Provide the (x, y) coordinate of the cell's center where the given text is located.  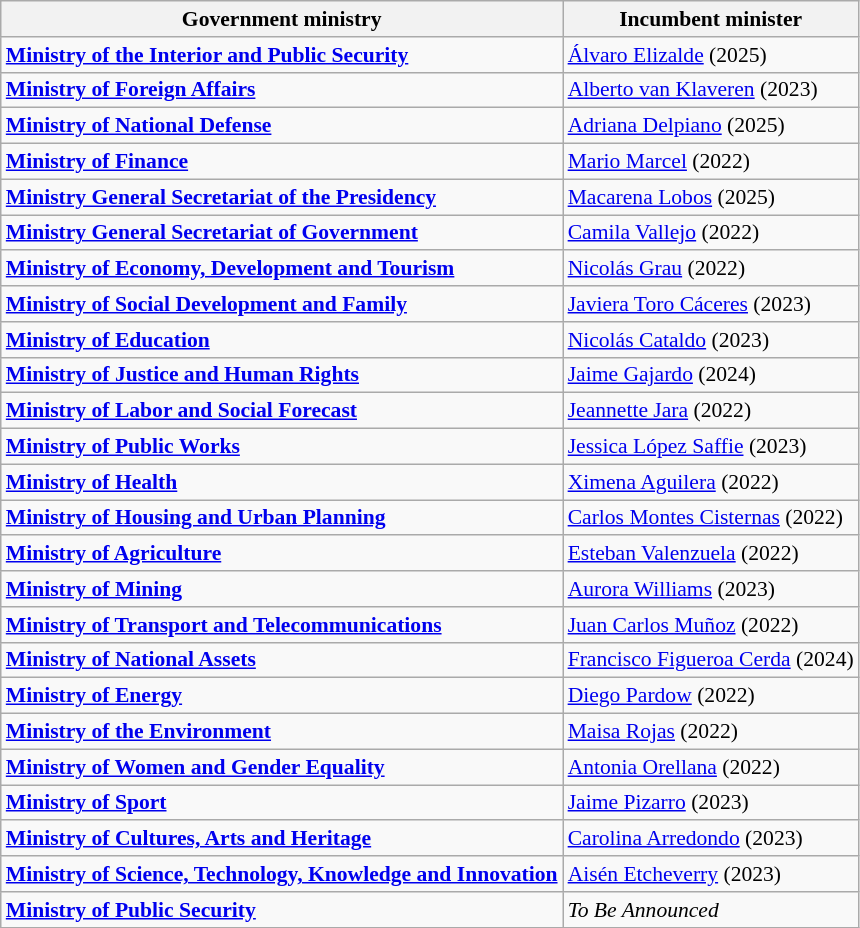
Ministry of Women and Gender Equality (282, 767)
Maisa Rojas (2022) (711, 732)
Ministry of Sport (282, 803)
Antonia Orellana (2022) (711, 767)
To Be Announced (711, 910)
Ministry of National Defense (282, 126)
Incumbent minister (711, 19)
Juan Carlos Muñoz (2022) (711, 625)
Government ministry (282, 19)
Ministry of Science, Technology, Knowledge and Innovation (282, 874)
Jessica López Saffie (2023) (711, 447)
Ministry of Mining (282, 589)
Ministry of Housing and Urban Planning (282, 518)
Esteban Valenzuela (2022) (711, 554)
Ministry of Social Development and Family (282, 304)
Ximena Aguilera (2022) (711, 482)
Francisco Figueroa Cerda (2024) (711, 660)
Ministry of Transport and Telecommunications (282, 625)
Ministry of Energy (282, 696)
Javiera Toro Cáceres (2023) (711, 304)
Ministry of Education (282, 340)
Jaime Pizarro (2023) (711, 803)
Jaime Gajardo (2024) (711, 375)
Ministry General Secretariat of the Presidency (282, 197)
Ministry of Cultures, Arts and Heritage (282, 839)
Macarena Lobos (2025) (711, 197)
Diego Pardow (2022) (711, 696)
Alberto van Klaveren (2023) (711, 90)
Aurora Williams (2023) (711, 589)
Adriana Delpiano (2025) (711, 126)
Camila Vallejo (2022) (711, 233)
Ministry of Agriculture (282, 554)
Ministry of Finance (282, 162)
Nicolás Grau (2022) (711, 269)
Ministry of National Assets (282, 660)
Aisén Etcheverry (2023) (711, 874)
Ministry of the Environment (282, 732)
Álvaro Elizalde (2025) (711, 55)
Nicolás Cataldo (2023) (711, 340)
Ministry of the Interior and Public Security (282, 55)
Carolina Arredondo (2023) (711, 839)
Ministry of Foreign Affairs (282, 90)
Ministry of Economy, Development and Tourism (282, 269)
Ministry of Health (282, 482)
Ministry General Secretariat of Government (282, 233)
Mario Marcel (2022) (711, 162)
Carlos Montes Cisternas (2022) (711, 518)
Ministry of Labor and Social Forecast (282, 411)
Ministry of Public Works (282, 447)
Ministry of Public Security (282, 910)
Jeannette Jara (2022) (711, 411)
Ministry of Justice and Human Rights (282, 375)
